Search for the cell housing the specified text and yield its (x, y) center coordinate. 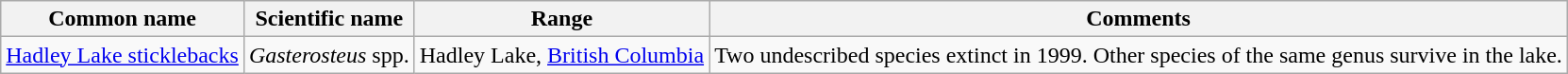
Gasterosteus spp. (328, 55)
Hadley Lake sticklebacks (123, 55)
Scientific name (328, 19)
Common name (123, 19)
Two undescribed species extinct in 1999. Other species of the same genus survive in the lake. (1139, 55)
Hadley Lake, British Columbia (561, 55)
Comments (1139, 19)
Range (561, 19)
